Search for the cell housing the specified text and yield its [X, Y] center coordinate. 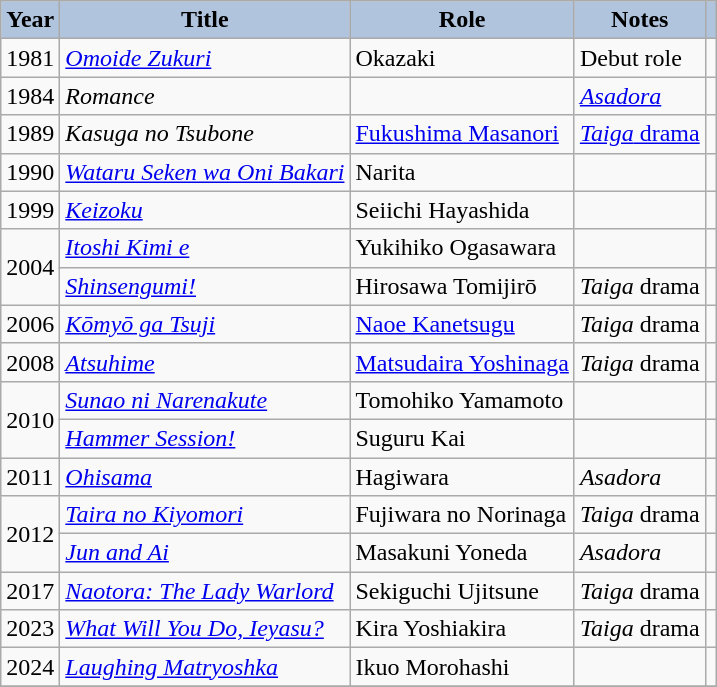
Sekiguchi Ujitsune [462, 591]
Masakuni Yoneda [462, 553]
Ikuo Morohashi [462, 667]
Omoide Zukuri [205, 58]
Atsuhime [205, 362]
Laughing Matryoshka [205, 667]
Okazaki [462, 58]
Naoe Kanetsugu [462, 324]
2011 [30, 477]
1999 [30, 210]
Role [462, 20]
Keizoku [205, 210]
2023 [30, 629]
Tomohiko Yamamoto [462, 400]
2024 [30, 667]
2010 [30, 419]
Wataru Seken wa Oni Bakari [205, 172]
1984 [30, 96]
Romance [205, 96]
Sunao ni Narenakute [205, 400]
Yukihiko Ogasawara [462, 248]
1989 [30, 134]
Kōmyō ga Tsuji [205, 324]
1990 [30, 172]
2012 [30, 534]
Jun and Ai [205, 553]
Year [30, 20]
Debut role [640, 58]
Suguru Kai [462, 438]
Itoshi Kimi e [205, 248]
Notes [640, 20]
Seiichi Hayashida [462, 210]
2004 [30, 267]
Hirosawa Tomijirō [462, 286]
Hagiwara [462, 477]
1981 [30, 58]
2008 [30, 362]
Fukushima Masanori [462, 134]
Hammer Session! [205, 438]
Title [205, 20]
2017 [30, 591]
What Will You Do, Ieyasu? [205, 629]
Naotora: The Lady Warlord [205, 591]
Taira no Kiyomori [205, 515]
Matsudaira Yoshinaga [462, 362]
Ohisama [205, 477]
Fujiwara no Norinaga [462, 515]
2006 [30, 324]
Kira Yoshiakira [462, 629]
Kasuga no Tsubone [205, 134]
Narita [462, 172]
Shinsengumi! [205, 286]
